For the text-containing cell, return its midpoint in (X, Y) coordinate format. 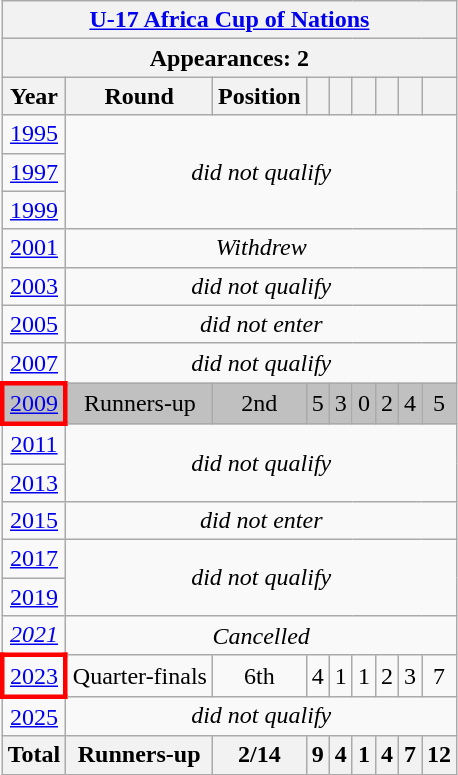
2023 (34, 676)
2/14 (259, 755)
2nd (259, 404)
2019 (34, 597)
6th (259, 676)
2017 (34, 559)
2025 (34, 716)
2009 (34, 404)
2013 (34, 483)
9 (318, 755)
Total (34, 755)
1997 (34, 172)
Appearances: 2 (229, 58)
U-17 Africa Cup of Nations (229, 20)
2015 (34, 521)
Withdrew (262, 248)
Year (34, 96)
12 (440, 755)
Position (259, 96)
2021 (34, 636)
2003 (34, 286)
2011 (34, 444)
2001 (34, 248)
1999 (34, 210)
Round (140, 96)
0 (364, 404)
2005 (34, 324)
2007 (34, 363)
Cancelled (262, 636)
Quarter-finals (140, 676)
1995 (34, 134)
